Locate the cell with the specified text and output its [x, y] center coordinate. 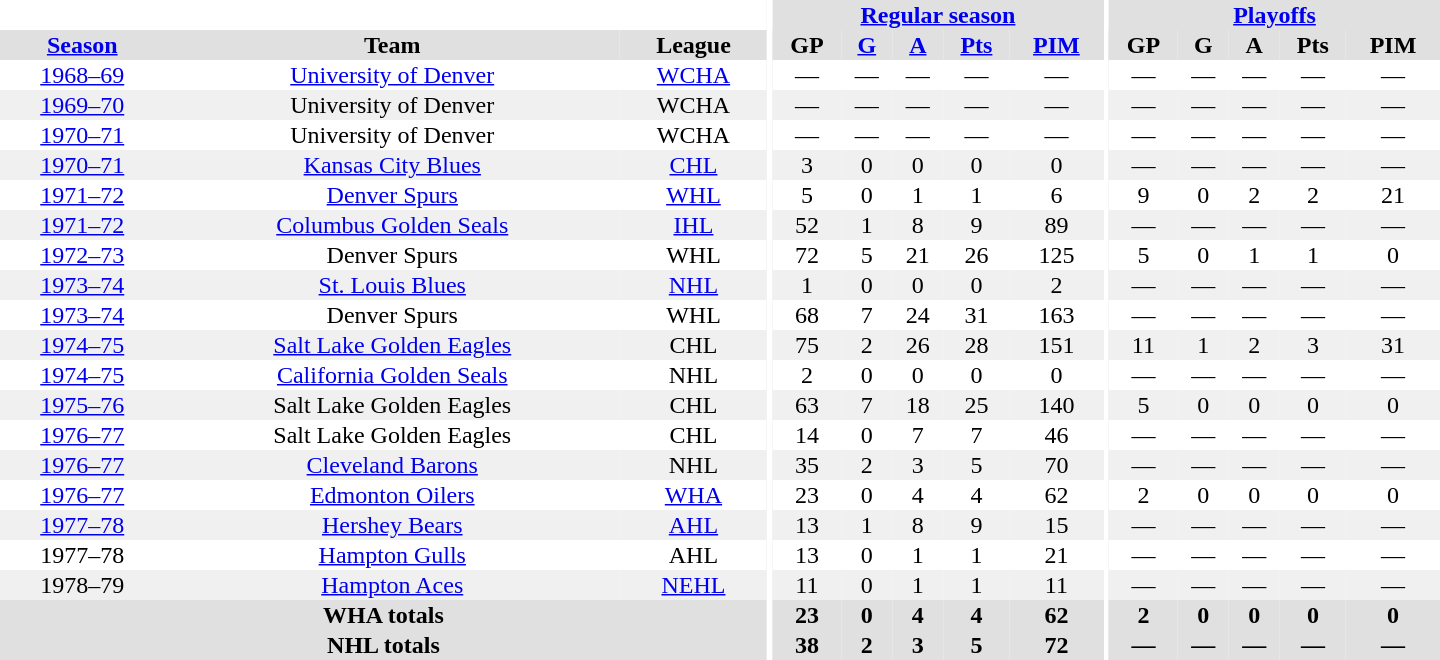
WHA [694, 495]
Season [82, 45]
89 [1056, 225]
18 [918, 405]
14 [808, 435]
125 [1056, 255]
Columbus Golden Seals [392, 225]
24 [918, 315]
WHA totals [384, 615]
NEHL [694, 585]
52 [808, 225]
63 [808, 405]
Team [392, 45]
25 [976, 405]
70 [1056, 465]
1969–70 [82, 105]
68 [808, 315]
California Golden Seals [392, 375]
28 [976, 345]
1978–79 [82, 585]
Hampton Gulls [392, 555]
163 [1056, 315]
1975–76 [82, 405]
St. Louis Blues [392, 285]
1972–73 [82, 255]
1968–69 [82, 75]
League [694, 45]
Kansas City Blues [392, 165]
Hampton Aces [392, 585]
Regular season [938, 15]
Hershey Bears [392, 525]
140 [1056, 405]
Edmonton Oilers [392, 495]
35 [808, 465]
NHL totals [384, 645]
151 [1056, 345]
6 [1056, 195]
38 [808, 645]
15 [1056, 525]
46 [1056, 435]
Cleveland Barons [392, 465]
IHL [694, 225]
Playoffs [1274, 15]
75 [808, 345]
